Return [X, Y] of the center of cell containing provided text 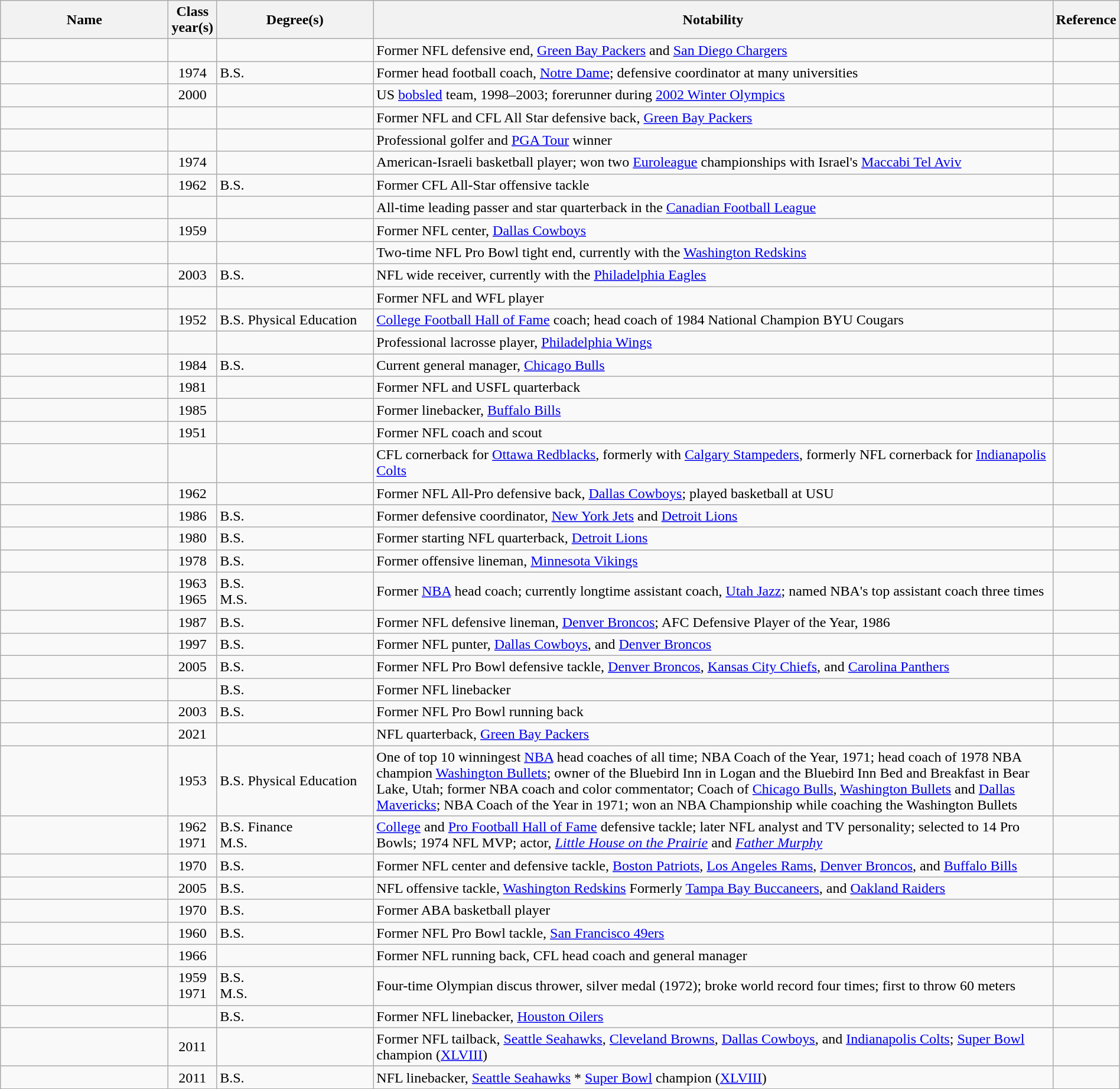
Degree(s) [295, 20]
Reference [1086, 20]
Former NFL linebacker, Houston Oilers [713, 1016]
Former offensive lineman, Minnesota Vikings [713, 561]
Former NFL linebacker [713, 690]
NFL wide receiver, currently with the Philadelphia Eagles [713, 275]
1997 [193, 644]
Former starting NFL quarterback, Detroit Lions [713, 538]
Former NFL Pro Bowl defensive tackle, Denver Broncos, Kansas City Chiefs, and Carolina Panthers [713, 667]
Former NFL center, Dallas Cowboys [713, 230]
NFL quarterback, Green Bay Packers [713, 734]
Former defensive coordinator, New York Jets and Detroit Lions [713, 516]
1987 [193, 622]
Professional lacrosse player, Philadelphia Wings [713, 343]
Former NFL Pro Bowl tackle, San Francisco 49ers [713, 933]
1984 [193, 365]
American-Israeli basketball player; won two Euroleague championships with Israel's Maccabi Tel Aviv [713, 162]
Former head football coach, Notre Dame; defensive coordinator at many universities [713, 73]
Former NFL and CFL All Star defensive back, Green Bay Packers [713, 118]
1952 [193, 320]
1953 [193, 781]
Name [84, 20]
1980 [193, 538]
19621971 [193, 836]
1959 [193, 230]
2021 [193, 734]
Former NFL and USFL quarterback [713, 388]
CFL cornerback for Ottawa Redblacks, formerly with Calgary Stampeders, formerly NFL cornerback for Indianapolis Colts [713, 463]
Former ABA basketball player [713, 911]
1986 [193, 516]
Current general manager, Chicago Bulls [713, 365]
Former NFL punter, Dallas Cowboys, and Denver Broncos [713, 644]
Former NFL tailback, Seattle Seahawks, Cleveland Browns, Dallas Cowboys, and Indianapolis Colts; Super Bowl champion (XLVIII) [713, 1047]
1966 [193, 955]
Former NBA head coach; currently longtime assistant coach, Utah Jazz; named NBA's top assistant coach three times [713, 591]
Former NFL defensive lineman, Denver Broncos; AFC Defensive Player of the Year, 1986 [713, 622]
Former NFL center and defensive tackle, Boston Patriots, Los Angeles Rams, Denver Broncos, and Buffalo Bills [713, 866]
College Football Hall of Fame coach; head coach of 1984 National Champion BYU Cougars [713, 320]
1951 [193, 433]
Class year(s) [193, 20]
1981 [193, 388]
19591971 [193, 986]
Former NFL coach and scout [713, 433]
1985 [193, 410]
Four-time Olympian discus thrower, silver medal (1972); broke world record four times; first to throw 60 meters [713, 986]
Professional golfer and PGA Tour winner [713, 140]
Notability [713, 20]
Former NFL Pro Bowl running back [713, 712]
Former NFL and WFL player [713, 297]
NFL offensive tackle, Washington Redskins Formerly Tampa Bay Buccaneers, and Oakland Raiders [713, 888]
1978 [193, 561]
Former NFL All-Pro defensive back, Dallas Cowboys; played basketball at USU [713, 493]
US bobsled team, 1998–2003; forerunner during 2002 Winter Olympics [713, 95]
2000 [193, 95]
1960 [193, 933]
B.S. FinanceM.S. [295, 836]
All-time leading passer and star quarterback in the Canadian Football League [713, 207]
Former NFL defensive end, Green Bay Packers and San Diego Chargers [713, 50]
Former CFL All-Star offensive tackle [713, 185]
19631965 [193, 591]
NFL linebacker, Seattle Seahawks * Super Bowl champion (XLVIII) [713, 1077]
Former NFL running back, CFL head coach and general manager [713, 955]
Two-time NFL Pro Bowl tight end, currently with the Washington Redskins [713, 252]
Former linebacker, Buffalo Bills [713, 410]
